Provide the [X, Y] coordinate of the cell's center where the given text is located.  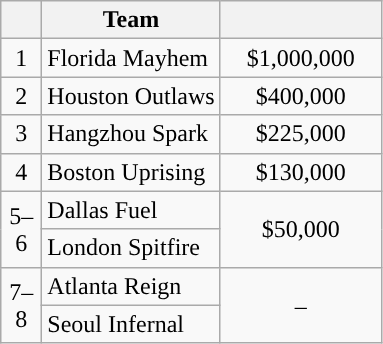
5–6 [22, 229]
Seoul Infernal [131, 324]
$1,000,000 [300, 58]
Dallas Fuel [131, 210]
Hangzhou Spark [131, 134]
$225,000 [300, 134]
$50,000 [300, 229]
4 [22, 172]
– [300, 305]
2 [22, 96]
Atlanta Reign [131, 286]
Houston Outlaws [131, 96]
7–8 [22, 305]
$130,000 [300, 172]
Florida Mayhem [131, 58]
Boston Uprising [131, 172]
London Spitfire [131, 248]
1 [22, 58]
Team [131, 20]
3 [22, 134]
$400,000 [300, 96]
